Output the [X, Y] coordinate of the center of the cell containing the given text.  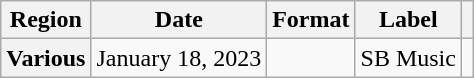
Region [46, 20]
SB Music [408, 58]
Format [311, 20]
Label [408, 20]
January 18, 2023 [179, 58]
Date [179, 20]
Various [46, 58]
